Extract the [X, Y] coordinate from the center of the cell holding the provided text.  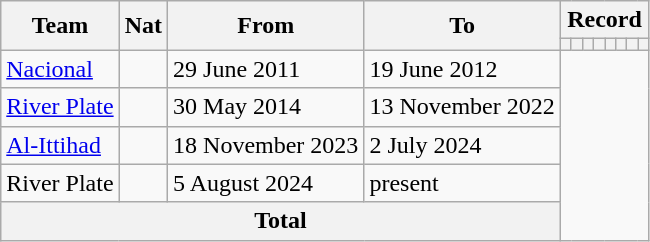
13 November 2022 [462, 107]
Record [604, 20]
Nacional [60, 69]
Nat [143, 26]
Total [281, 221]
present [462, 183]
To [462, 26]
18 November 2023 [266, 145]
30 May 2014 [266, 107]
29 June 2011 [266, 69]
From [266, 26]
Team [60, 26]
2 July 2024 [462, 145]
5 August 2024 [266, 183]
19 June 2012 [462, 69]
Al-Ittihad [60, 145]
